Locate the cell with the specified text and output its [x, y] center coordinate. 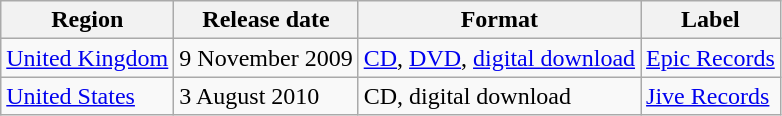
3 August 2010 [266, 96]
Epic Records [711, 58]
Label [711, 20]
United Kingdom [88, 58]
9 November 2009 [266, 58]
Format [499, 20]
Release date [266, 20]
Jive Records [711, 96]
CD, DVD, digital download [499, 58]
United States [88, 96]
CD, digital download [499, 96]
Region [88, 20]
